From the cell containing the given text, extract its center point as [x, y] coordinate. 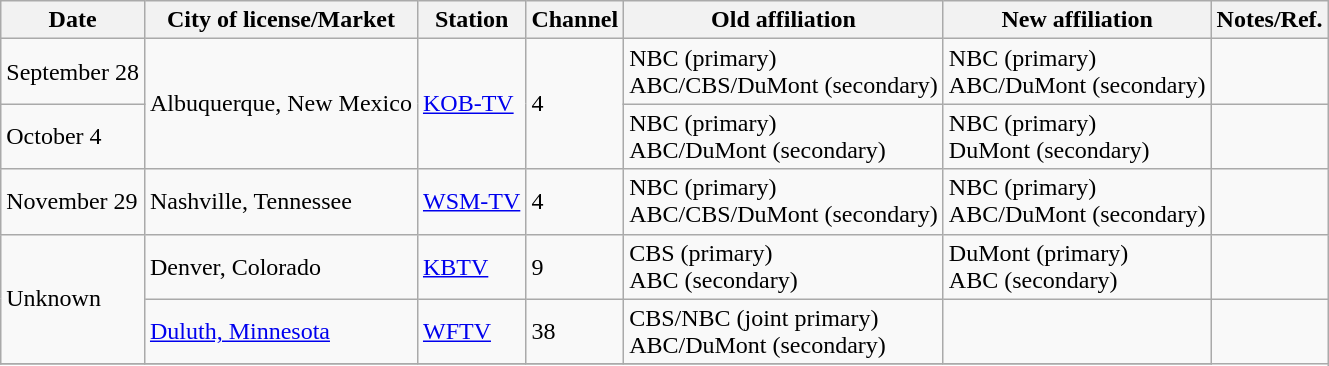
CBS (primary) ABC (secondary) [784, 266]
Denver, Colorado [280, 266]
KBTV [471, 266]
November 29 [73, 202]
Old affiliation [784, 20]
WSM-TV [471, 202]
WFTV [471, 332]
City of license/Market [280, 20]
Nashville, Tennessee [280, 202]
Channel [575, 20]
New affiliation [1077, 20]
October 4 [73, 136]
Duluth, Minnesota [280, 332]
KOB-TV [471, 104]
38 [575, 332]
Unknown [73, 299]
September 28 [73, 72]
9 [575, 266]
CBS/NBC (joint primary) ABC/DuMont (secondary) [784, 332]
Station [471, 20]
Albuquerque, New Mexico [280, 104]
Date [73, 20]
DuMont (primary) ABC (secondary) [1077, 266]
Notes/Ref. [1270, 20]
NBC (primary) DuMont (secondary) [1077, 136]
